Search for the cell housing the specified text and yield its (X, Y) center coordinate. 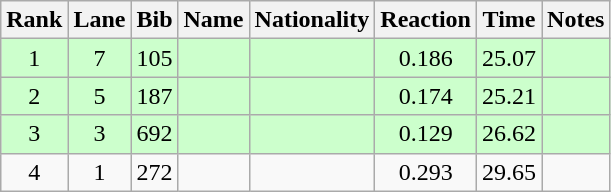
Bib (154, 20)
0.129 (426, 134)
29.65 (510, 172)
0.174 (426, 96)
0.293 (426, 172)
187 (154, 96)
26.62 (510, 134)
Name (214, 20)
25.07 (510, 58)
4 (34, 172)
105 (154, 58)
692 (154, 134)
Nationality (312, 20)
5 (100, 96)
Reaction (426, 20)
25.21 (510, 96)
Rank (34, 20)
2 (34, 96)
7 (100, 58)
Time (510, 20)
Lane (100, 20)
272 (154, 172)
0.186 (426, 58)
Notes (576, 20)
